Detect which cell encompasses the target text, then output its (X, Y) center coordinate. 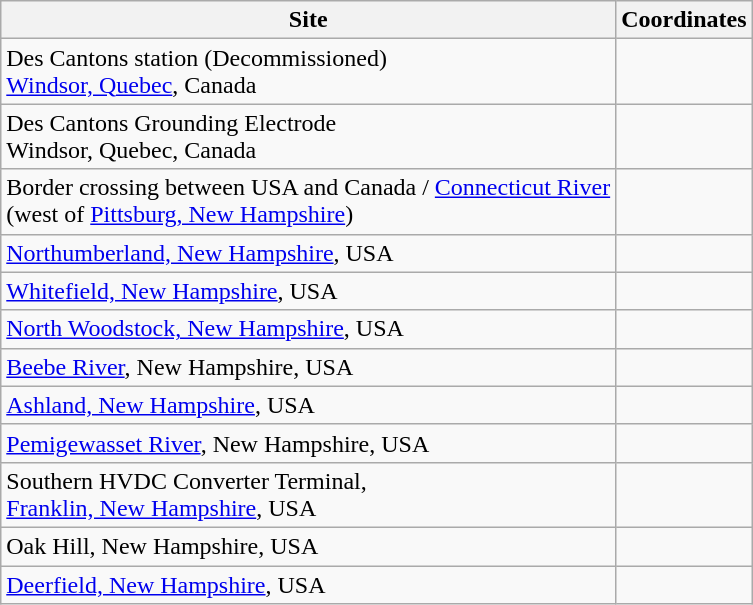
Oak Hill, New Hampshire, USA (308, 546)
Des Cantons station (Decommissioned) Windsor, Quebec, Canada (308, 72)
Des Cantons Grounding ElectrodeWindsor, Quebec, Canada (308, 136)
Ashland, New Hampshire, USA (308, 405)
Deerfield, New Hampshire, USA (308, 585)
Beebe River, New Hampshire, USA (308, 367)
Coordinates (684, 20)
Site (308, 20)
Border crossing between USA and Canada / Connecticut River(west of Pittsburg, New Hampshire) (308, 202)
North Woodstock, New Hampshire, USA (308, 329)
Whitefield, New Hampshire, USA (308, 291)
Southern HVDC Converter Terminal,Franklin, New Hampshire, USA (308, 494)
Pemigewasset River, New Hampshire, USA (308, 443)
Northumberland, New Hampshire, USA (308, 253)
